Locate the cell with the specified text and output its [x, y] center coordinate. 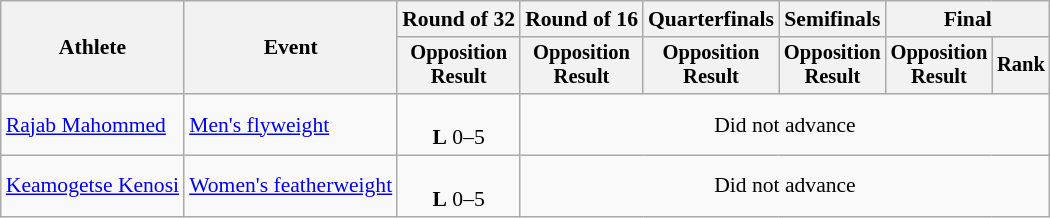
Final [968, 19]
Rajab Mahommed [92, 124]
Quarterfinals [711, 19]
Event [290, 48]
Keamogetse Kenosi [92, 186]
Women's featherweight [290, 186]
Men's flyweight [290, 124]
Round of 32 [458, 19]
Athlete [92, 48]
Round of 16 [582, 19]
Semifinals [832, 19]
Rank [1021, 66]
